Return the (X, Y) coordinate for the center point of the cell that contains the specified text.  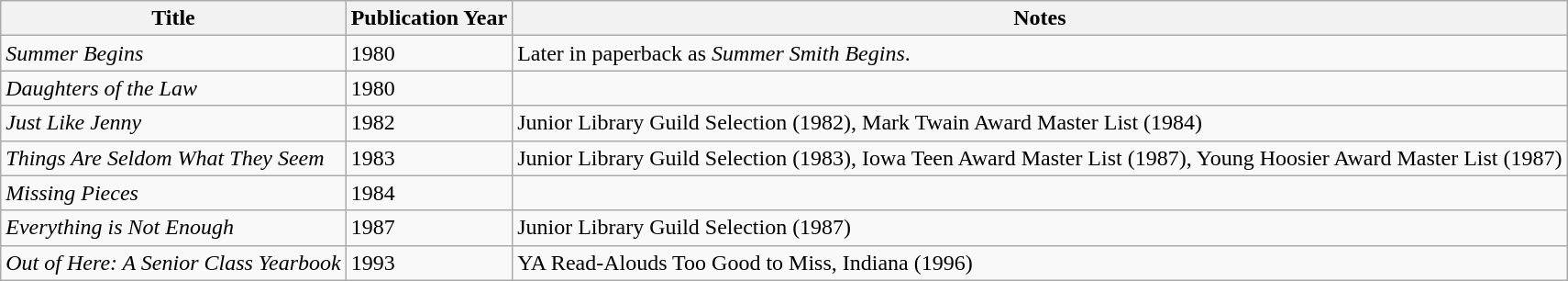
Junior Library Guild Selection (1987) (1040, 228)
Notes (1040, 18)
1983 (429, 158)
Just Like Jenny (173, 123)
Out of Here: A Senior Class Yearbook (173, 263)
Title (173, 18)
Missing Pieces (173, 193)
1982 (429, 123)
Junior Library Guild Selection (1982), Mark Twain Award Master List (1984) (1040, 123)
Publication Year (429, 18)
Daughters of the Law (173, 88)
Junior Library Guild Selection (1983), Iowa Teen Award Master List (1987), Young Hoosier Award Master List (1987) (1040, 158)
Summer Begins (173, 53)
Later in paperback as Summer Smith Begins. (1040, 53)
1984 (429, 193)
1987 (429, 228)
Everything is Not Enough (173, 228)
Things Are Seldom What They Seem (173, 158)
1993 (429, 263)
YA Read-Alouds Too Good to Miss, Indiana (1996) (1040, 263)
